For the text-containing cell, return its midpoint in (X, Y) coordinate format. 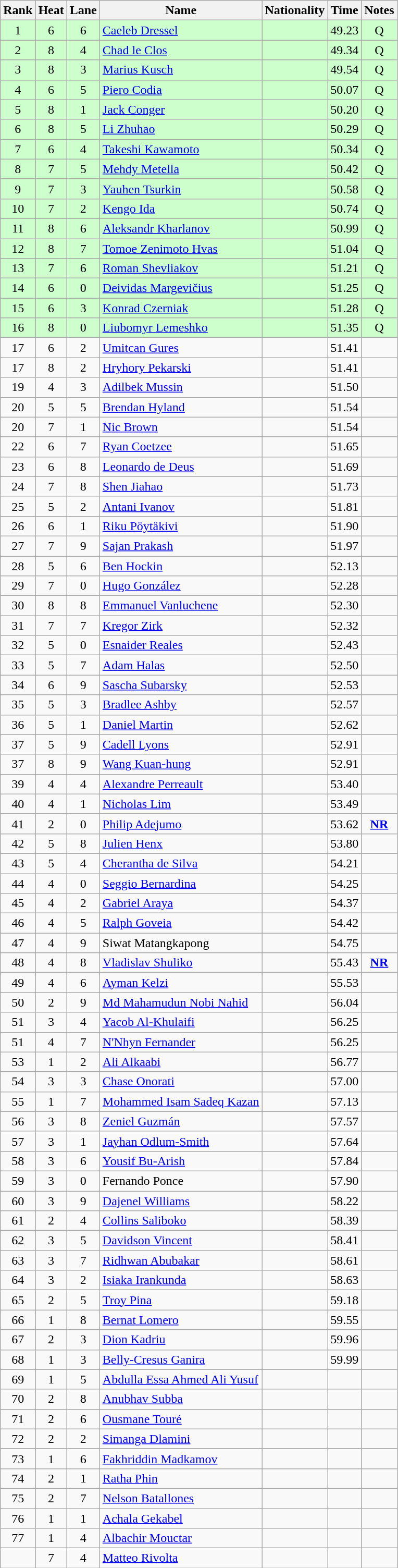
Hryhory Pekarski (181, 367)
57 (18, 1141)
Mehdy Metella (181, 169)
Hugo González (181, 586)
Roman Shevliakov (181, 268)
Daniel Martin (181, 725)
35 (18, 705)
49.54 (345, 70)
Kengo Ida (181, 209)
Shen Jiahao (181, 486)
Bernat Lomero (181, 1320)
51.65 (345, 447)
51.04 (345, 249)
Liubomyr Lemeshko (181, 328)
Albachir Mouctar (181, 1538)
57.00 (345, 1082)
Wang Kuan-hung (181, 764)
Yauhen Tsurkin (181, 189)
10 (18, 209)
59 (18, 1181)
Davidson Vincent (181, 1241)
50.99 (345, 228)
N'Nhyn Fernander (181, 1042)
Adilbek Mussin (181, 387)
50.74 (345, 209)
Umitcan Gures (181, 348)
Nationality (295, 10)
28 (18, 566)
51.21 (345, 268)
Zeniel Guzmán (181, 1121)
54.37 (345, 903)
36 (18, 725)
61 (18, 1221)
Gabriel Araya (181, 903)
Emmanuel Vanluchene (181, 606)
49.23 (345, 30)
14 (18, 288)
Ridhwan Abubakar (181, 1260)
30 (18, 606)
49.34 (345, 50)
33 (18, 665)
52.13 (345, 566)
51.73 (345, 486)
64 (18, 1280)
Julien Henx (181, 843)
Bradlee Ashby (181, 705)
51.90 (345, 526)
58.61 (345, 1260)
Piero Codia (181, 90)
53.80 (345, 843)
72 (18, 1439)
54 (18, 1082)
50.34 (345, 149)
Ralph Goveia (181, 923)
59.96 (345, 1340)
50.42 (345, 169)
55.43 (345, 963)
63 (18, 1260)
55 (18, 1101)
24 (18, 486)
Collins Saliboko (181, 1221)
Md Mahamudun Nobi Nahid (181, 1002)
Kregor Zirk (181, 626)
Brendan Hyland (181, 407)
56 (18, 1121)
52.57 (345, 705)
Jayhan Odlum-Smith (181, 1141)
34 (18, 685)
52.43 (345, 645)
Konrad Czerniak (181, 308)
Caeleb Dressel (181, 30)
19 (18, 387)
Nicholas Lim (181, 804)
Esnaider Reales (181, 645)
43 (18, 863)
Tomoe Zenimoto Hvas (181, 249)
Notes (379, 10)
Ben Hockin (181, 566)
76 (18, 1518)
50.07 (345, 90)
51.28 (345, 308)
Fernando Ponce (181, 1181)
52.53 (345, 685)
50.58 (345, 189)
59.18 (345, 1300)
44 (18, 884)
42 (18, 843)
73 (18, 1459)
Philip Adejumo (181, 824)
Nic Brown (181, 427)
67 (18, 1340)
40 (18, 804)
Siwat Matangkapong (181, 943)
48 (18, 963)
Abdulla Essa Ahmed Ali Yusuf (181, 1379)
57.84 (345, 1161)
Leonardo de Deus (181, 467)
51.69 (345, 467)
69 (18, 1379)
Marius Kusch (181, 70)
Nelson Batallones (181, 1498)
47 (18, 943)
25 (18, 506)
Cadell Lyons (181, 744)
Takeshi Kawamoto (181, 149)
51.25 (345, 288)
Chase Onorati (181, 1082)
Dion Kadriu (181, 1340)
Li Zhuhao (181, 129)
41 (18, 824)
Troy Pina (181, 1300)
Sascha Subarsky (181, 685)
Riku Pöytäkivi (181, 526)
77 (18, 1538)
49 (18, 983)
16 (18, 328)
56.77 (345, 1062)
Isiaka Irankunda (181, 1280)
74 (18, 1478)
50 (18, 1002)
27 (18, 546)
Seggio Bernardina (181, 884)
23 (18, 467)
12 (18, 249)
62 (18, 1241)
59.55 (345, 1320)
11 (18, 228)
59.99 (345, 1359)
Chad le Clos (181, 50)
Matteo Rivolta (181, 1558)
53 (18, 1062)
Ayman Kelzi (181, 983)
50.29 (345, 129)
52.50 (345, 665)
57.13 (345, 1101)
71 (18, 1419)
Ratha Phin (181, 1478)
75 (18, 1498)
Yacob Al-Khulaifi (181, 1022)
Sajan Prakash (181, 546)
54.75 (345, 943)
Yousif Bu-Arish (181, 1161)
Adam Halas (181, 665)
70 (18, 1399)
Antani Ivanov (181, 506)
58.41 (345, 1241)
57.90 (345, 1181)
Aleksandr Kharlanov (181, 228)
Dajenel Williams (181, 1200)
32 (18, 645)
52.62 (345, 725)
Time (345, 10)
Mohammed Isam Sadeq Kazan (181, 1101)
54.25 (345, 884)
58 (18, 1161)
58.63 (345, 1280)
60 (18, 1200)
58.39 (345, 1221)
58.22 (345, 1200)
53.49 (345, 804)
65 (18, 1300)
Rank (18, 10)
51.50 (345, 387)
46 (18, 923)
54.21 (345, 863)
53.40 (345, 784)
29 (18, 586)
51.97 (345, 546)
54.42 (345, 923)
Ryan Coetzee (181, 447)
Alexandre Perreault (181, 784)
22 (18, 447)
31 (18, 626)
Deividas Margevičius (181, 288)
Belly-Cresus Ganira (181, 1359)
13 (18, 268)
Simanga Dlamini (181, 1439)
15 (18, 308)
45 (18, 903)
57.57 (345, 1121)
Anubhav Subba (181, 1399)
Heat (51, 10)
Cherantha de Silva (181, 863)
52.28 (345, 586)
52.30 (345, 606)
Achala Gekabel (181, 1518)
57.64 (345, 1141)
Name (181, 10)
51.35 (345, 328)
Vladislav Shuliko (181, 963)
Jack Conger (181, 109)
Ousmane Touré (181, 1419)
56.04 (345, 1002)
39 (18, 784)
55.53 (345, 983)
68 (18, 1359)
Lane (83, 10)
26 (18, 526)
66 (18, 1320)
51.81 (345, 506)
50.20 (345, 109)
52.32 (345, 626)
Fakhriddin Madkamov (181, 1459)
53.62 (345, 824)
Ali Alkaabi (181, 1062)
